Determine the (x, y) coordinate at the center of the cell enclosing the given text.  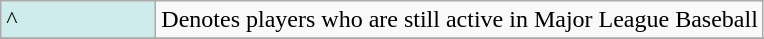
^ (78, 20)
Denotes players who are still active in Major League Baseball (460, 20)
